Return the [X, Y] coordinate for the center point of the cell that contains the specified text.  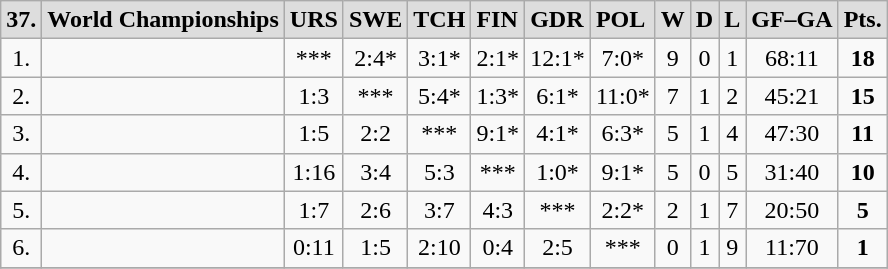
3:4 [375, 172]
TCH [440, 20]
47:30 [792, 134]
1:3* [498, 96]
GF–GA [792, 20]
37. [22, 20]
2:6 [375, 210]
L [732, 20]
4. [22, 172]
1:16 [314, 172]
11 [862, 134]
Pts. [862, 20]
10 [862, 172]
68:11 [792, 58]
0:11 [314, 248]
2:2 [375, 134]
6. [22, 248]
1. [22, 58]
2:1* [498, 58]
World Championships [163, 20]
4:1* [558, 134]
3:7 [440, 210]
0:4 [498, 248]
6:1* [558, 96]
11:70 [792, 248]
2. [22, 96]
5. [22, 210]
45:21 [792, 96]
1:7 [314, 210]
URS [314, 20]
2:10 [440, 248]
4 [732, 134]
W [672, 20]
7:0* [622, 58]
5:4* [440, 96]
11:0* [622, 96]
2:5 [558, 248]
5:3 [440, 172]
1:3 [314, 96]
4:3 [498, 210]
3:1* [440, 58]
SWE [375, 20]
2:2* [622, 210]
FIN [498, 20]
POL [622, 20]
18 [862, 58]
15 [862, 96]
6:3* [622, 134]
3. [22, 134]
1:0* [558, 172]
2:4* [375, 58]
31:40 [792, 172]
12:1* [558, 58]
20:50 [792, 210]
GDR [558, 20]
D [704, 20]
